Locate the cell with the specified text and output its (X, Y) center coordinate. 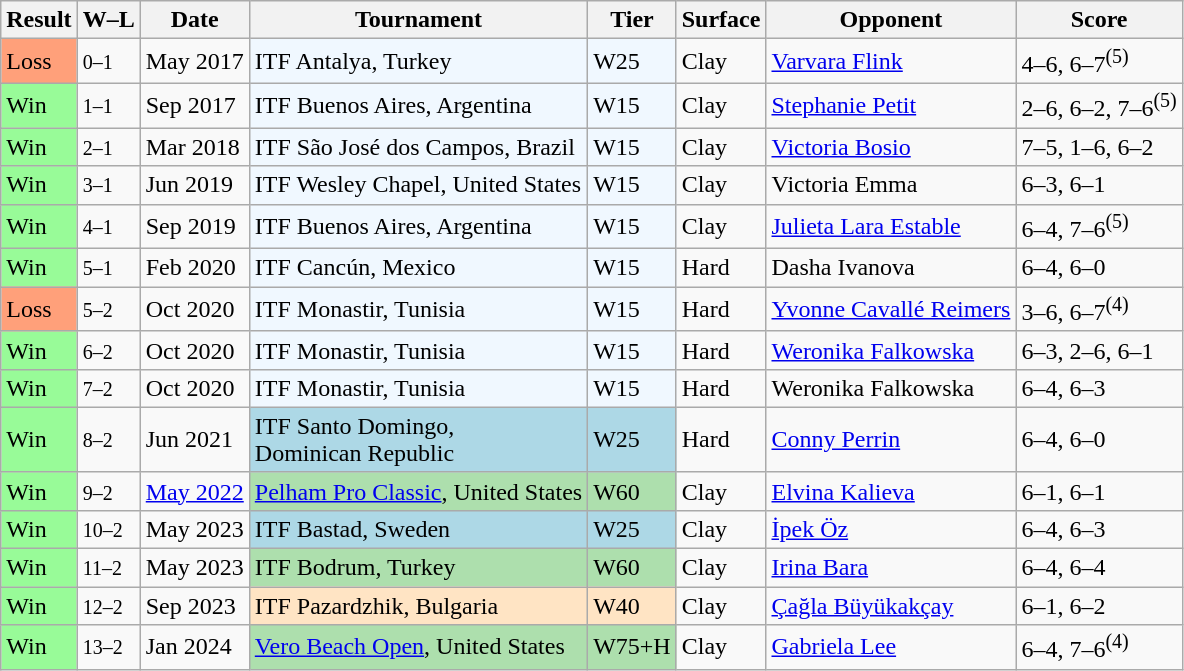
6–4, 7–6(4) (1099, 648)
6–3, 2–6, 6–1 (1099, 350)
W40 (632, 606)
4–6, 6–7(5) (1099, 62)
6–3, 6–1 (1099, 185)
7–5, 1–6, 6–2 (1099, 147)
ITF Bodrum, Turkey (418, 568)
7–2 (108, 388)
3–1 (108, 185)
Sep 2019 (194, 226)
6–2 (108, 350)
Jun 2021 (194, 440)
0–1 (108, 62)
Victoria Bosio (891, 147)
Vero Beach Open, United States (418, 648)
Mar 2018 (194, 147)
Stephanie Petit (891, 106)
Çağla Büyükakçay (891, 606)
Jun 2019 (194, 185)
6–1, 6–2 (1099, 606)
May 2017 (194, 62)
13–2 (108, 648)
3–6, 6–7(4) (1099, 310)
Jan 2024 (194, 648)
5–1 (108, 268)
ITF Cancún, Mexico (418, 268)
Tournament (418, 20)
Conny Perrin (891, 440)
6–4, 6–4 (1099, 568)
ITF Bastad, Sweden (418, 529)
Elvina Kalieva (891, 491)
9–2 (108, 491)
10–2 (108, 529)
W–L (108, 20)
Opponent (891, 20)
ITF São José dos Campos, Brazil (418, 147)
ITF Pazardzhik, Bulgaria (418, 606)
Julieta Lara Estable (891, 226)
6–1, 6–1 (1099, 491)
W75+H (632, 648)
Irina Bara (891, 568)
ITF Wesley Chapel, United States (418, 185)
Sep 2023 (194, 606)
12–2 (108, 606)
Tier (632, 20)
Sep 2017 (194, 106)
İpek Öz (891, 529)
Feb 2020 (194, 268)
6–4, 7–6(5) (1099, 226)
Yvonne Cavallé Reimers (891, 310)
Surface (721, 20)
Result (39, 20)
1–1 (108, 106)
2–1 (108, 147)
11–2 (108, 568)
Varvara Flink (891, 62)
8–2 (108, 440)
4–1 (108, 226)
Date (194, 20)
Victoria Emma (891, 185)
ITF Santo Domingo, Dominican Republic (418, 440)
2–6, 6–2, 7–6(5) (1099, 106)
Gabriela Lee (891, 648)
ITF Antalya, Turkey (418, 62)
Score (1099, 20)
5–2 (108, 310)
May 2022 (194, 491)
Pelham Pro Classic, United States (418, 491)
Dasha Ivanova (891, 268)
